From the cell containing the given text, extract its center point as [x, y] coordinate. 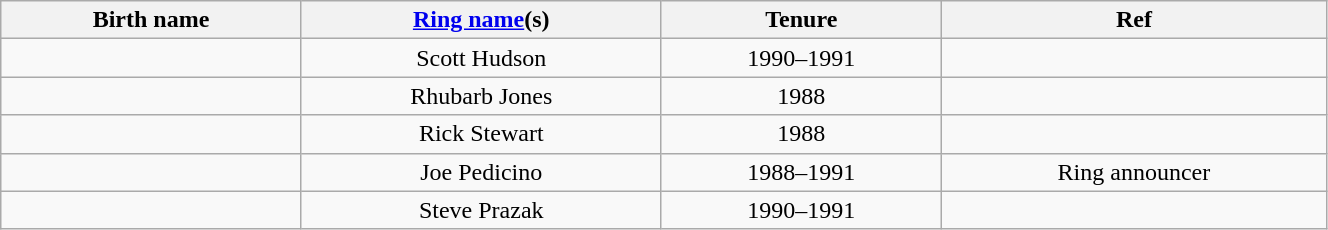
Tenure [801, 20]
Ring name(s) [481, 20]
Joe Pedicino [481, 172]
Steve Prazak [481, 210]
Birth name [151, 20]
Ring announcer [1134, 172]
Rhubarb Jones [481, 96]
Ref [1134, 20]
Rick Stewart [481, 134]
1988–1991 [801, 172]
Scott Hudson [481, 58]
